Determine the [x, y] coordinate at the center of the cell enclosing the given text.  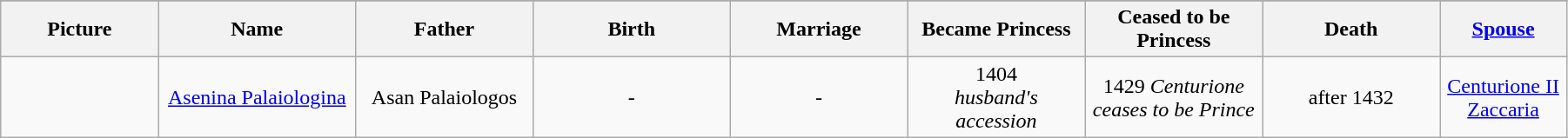
Asenina Palaiologina [258, 97]
Death [1351, 30]
Name [258, 30]
after 1432 [1351, 97]
Spouse [1504, 30]
Picture [80, 30]
Marriage [819, 30]
1429 Centurione ceases to be Prince [1174, 97]
Became Princess [996, 30]
Birth [632, 30]
Ceased to be Princess [1174, 30]
Asan Palaiologos [445, 97]
Father [445, 30]
1404husband's accession [996, 97]
Centurione II Zaccaria [1504, 97]
